Provide the (x, y) coordinate of the cell's center where the given text is located.  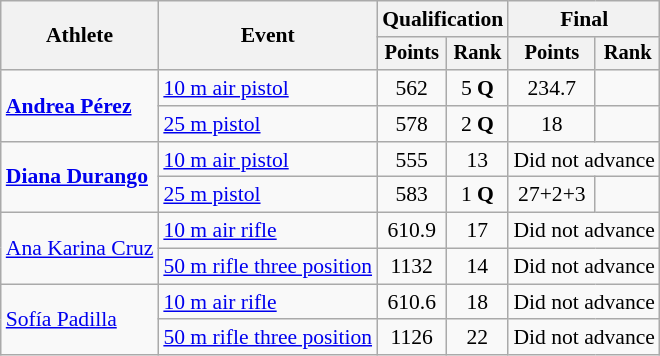
27+2+3 (552, 195)
Athlete (80, 36)
234.7 (552, 88)
Final (584, 19)
1126 (412, 338)
1 Q (477, 195)
Ana Karina Cruz (80, 248)
2 Q (477, 124)
610.9 (412, 231)
555 (412, 160)
14 (477, 267)
Diana Durango (80, 178)
13 (477, 160)
Event (268, 36)
Qualification (442, 19)
17 (477, 231)
5 Q (477, 88)
1132 (412, 267)
578 (412, 124)
610.6 (412, 302)
Sofía Padilla (80, 320)
583 (412, 195)
22 (477, 338)
562 (412, 88)
Andrea Pérez (80, 106)
